From the cell containing the given text, extract its center point as (x, y) coordinate. 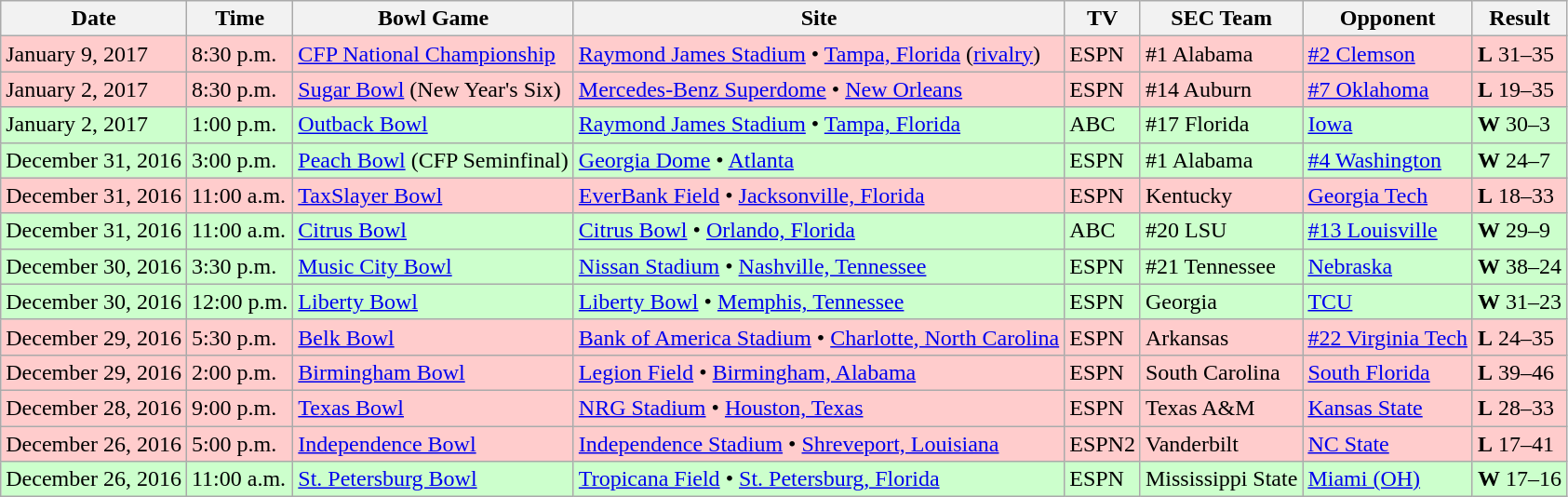
St. Petersburg Bowl (434, 479)
L 24–35 (1519, 337)
Time (239, 19)
12:00 p.m. (239, 302)
SEC Team (1221, 19)
Mississippi State (1221, 479)
L 31–35 (1519, 54)
1:00 p.m. (239, 125)
Independence Bowl (434, 444)
Sugar Bowl (New Year's Six) (434, 89)
Georgia Dome • Atlanta (819, 160)
Birmingham Bowl (434, 372)
3:30 p.m. (239, 266)
Nebraska (1388, 266)
#2 Clemson (1388, 54)
L 28–33 (1519, 408)
5:00 p.m. (239, 444)
#4 Washington (1388, 160)
Result (1519, 19)
Citrus Bowl (434, 231)
W 24–7 (1519, 160)
Bank of America Stadium • Charlotte, North Carolina (819, 337)
January 9, 2017 (94, 54)
December 28, 2016 (94, 408)
TaxSlayer Bowl (434, 195)
W 29–9 (1519, 231)
NC State (1388, 444)
Legion Field • Birmingham, Alabama (819, 372)
Kansas State (1388, 408)
Peach Bowl (CFP Seminfinal) (434, 160)
W 17–16 (1519, 479)
Site (819, 19)
9:00 p.m. (239, 408)
Date (94, 19)
#20 LSU (1221, 231)
#14 Auburn (1221, 89)
TCU (1388, 302)
2:00 p.m. (239, 372)
Raymond James Stadium • Tampa, Florida (819, 125)
EverBank Field • Jacksonville, Florida (819, 195)
Arkansas (1221, 337)
Independence Stadium • Shreveport, Louisiana (819, 444)
Opponent (1388, 19)
Music City Bowl (434, 266)
Liberty Bowl • Memphis, Tennessee (819, 302)
#17 Florida (1221, 125)
#22 Virginia Tech (1388, 337)
W 38–24 (1519, 266)
Kentucky (1221, 195)
CFP National Championship (434, 54)
South Florida (1388, 372)
Vanderbilt (1221, 444)
Citrus Bowl • Orlando, Florida (819, 231)
#21 Tennessee (1221, 266)
South Carolina (1221, 372)
#7 Oklahoma (1388, 89)
L 19–35 (1519, 89)
5:30 p.m. (239, 337)
NRG Stadium • Houston, Texas (819, 408)
Raymond James Stadium • Tampa, Florida (rivalry) (819, 54)
Iowa (1388, 125)
Nissan Stadium • Nashville, Tennessee (819, 266)
TV (1103, 19)
ESPN2 (1103, 444)
Tropicana Field • St. Petersburg, Florida (819, 479)
Bowl Game (434, 19)
Georgia Tech (1388, 195)
3:00 p.m. (239, 160)
Georgia (1221, 302)
Liberty Bowl (434, 302)
L 39–46 (1519, 372)
W 30–3 (1519, 125)
Outback Bowl (434, 125)
Texas Bowl (434, 408)
L 17–41 (1519, 444)
Mercedes-Benz Superdome • New Orleans (819, 89)
Texas A&M (1221, 408)
Miami (OH) (1388, 479)
Belk Bowl (434, 337)
L 18–33 (1519, 195)
W 31–23 (1519, 302)
#13 Louisville (1388, 231)
